Return the (x, y) coordinate for the center point of the cell that contains the specified text.  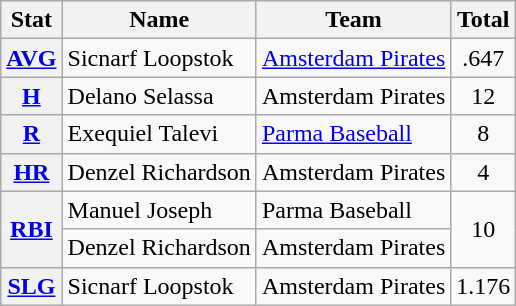
.647 (484, 58)
Manuel Joseph (159, 210)
Delano Selassa (159, 96)
1.176 (484, 286)
Team (353, 20)
H (32, 96)
RBI (32, 229)
R (32, 134)
4 (484, 172)
12 (484, 96)
10 (484, 229)
SLG (32, 286)
Stat (32, 20)
Name (159, 20)
Total (484, 20)
8 (484, 134)
Exequiel Talevi (159, 134)
AVG (32, 58)
HR (32, 172)
